Return the [X, Y] coordinate for the center point of the cell that contains the specified text.  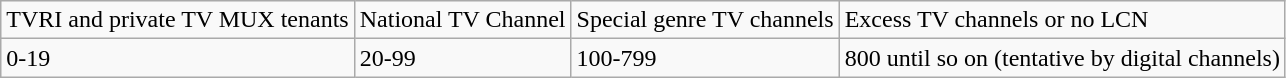
National TV Channel [462, 20]
100-799 [705, 58]
800 until so on (tentative by digital channels) [1062, 58]
TVRI and private TV MUX tenants [178, 20]
0-19 [178, 58]
Excess TV channels or no LCN [1062, 20]
20-99 [462, 58]
Special genre TV channels [705, 20]
